Return the (x, y) coordinate for the center point of the cell that contains the specified text.  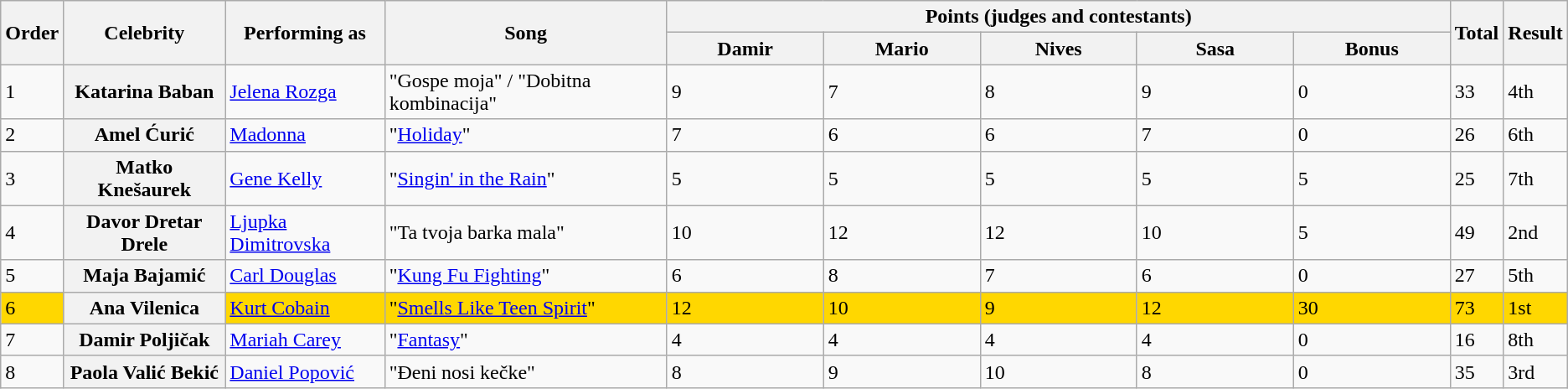
Mario (901, 49)
"Đeni nosi kečke" (526, 371)
Matko Knešaurek (144, 178)
Total (1477, 33)
Performing as (305, 33)
2nd (1535, 233)
"Ta tvoja barka mala" (526, 233)
"Fantasy" (526, 340)
Paola Valić Bekić (144, 371)
Gene Kelly (305, 178)
7th (1535, 178)
Nives (1059, 49)
Damir (745, 49)
Jelena Rozga (305, 92)
4th (1535, 92)
Result (1535, 33)
"Gospe moja" / "Dobitna kombinacija" (526, 92)
Kurt Cobain (305, 308)
Order (32, 33)
26 (1477, 135)
Ana Vilenica (144, 308)
Song (526, 33)
35 (1477, 371)
Davor Dretar Drele (144, 233)
1 (32, 92)
Bonus (1372, 49)
16 (1477, 340)
30 (1372, 308)
Madonna (305, 135)
"Kung Fu Fighting" (526, 276)
27 (1477, 276)
2 (32, 135)
Amel Ćurić (144, 135)
1st (1535, 308)
25 (1477, 178)
Damir Poljičak (144, 340)
8th (1535, 340)
3 (32, 178)
5th (1535, 276)
"Smells Like Teen Spirit" (526, 308)
33 (1477, 92)
Maja Bajamić (144, 276)
Points (judges and contestants) (1059, 17)
"Singin' in the Rain" (526, 178)
6th (1535, 135)
Mariah Carey (305, 340)
Sasa (1215, 49)
Daniel Popović (305, 371)
73 (1477, 308)
49 (1477, 233)
Celebrity (144, 33)
"Holiday" (526, 135)
Ljupka Dimitrovska (305, 233)
3rd (1535, 371)
Katarina Baban (144, 92)
Carl Douglas (305, 276)
